Scan for the cell matching the given text and deliver its [X, Y] coordinate at center. 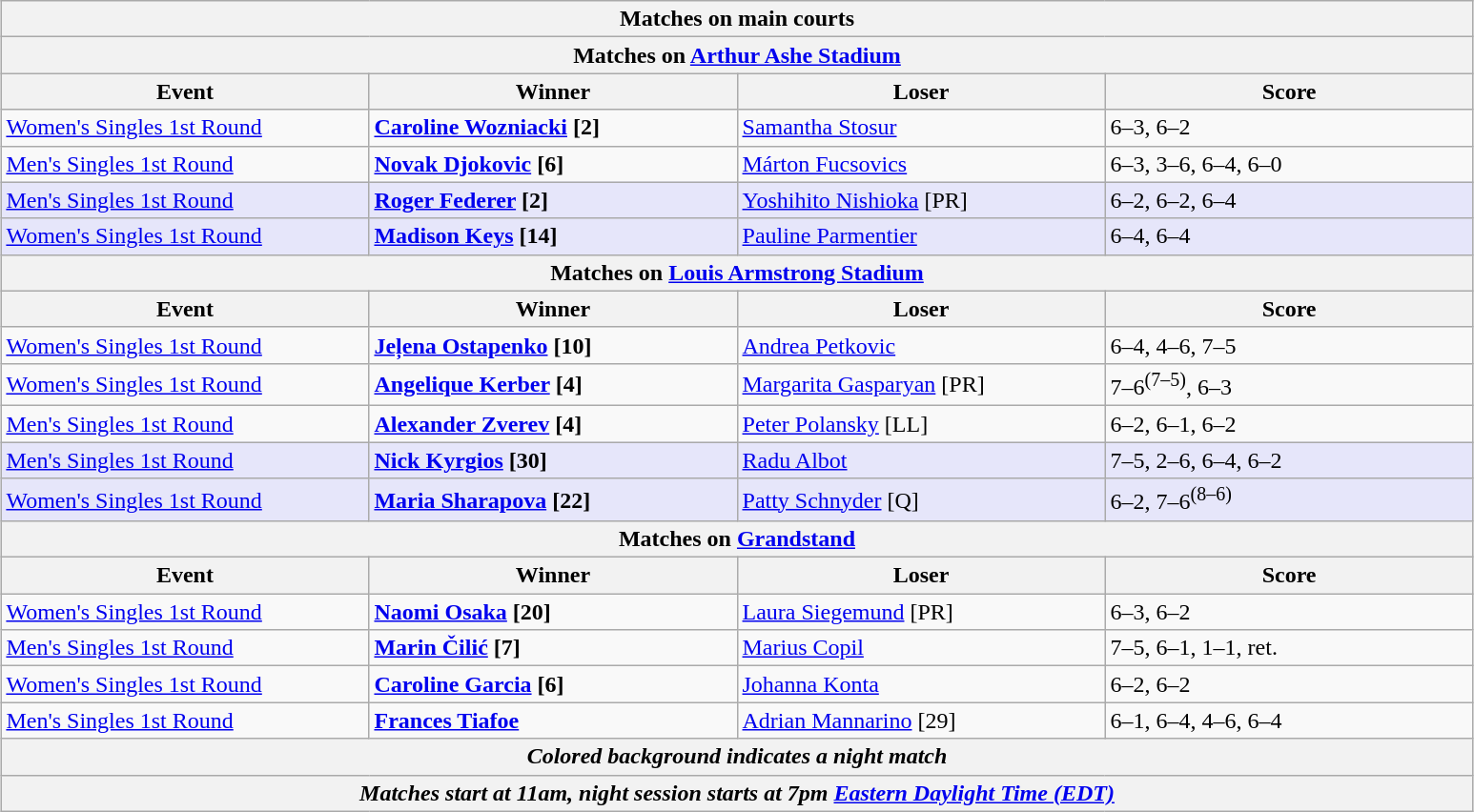
Margarita Gasparyan [PR] [921, 385]
Márton Fucsovics [921, 164]
7–6(7–5), 6–3 [1289, 385]
6–2, 7–6(8–6) [1289, 499]
6–4, 6–4 [1289, 236]
Pauline Parmentier [921, 236]
Radu Albot [921, 460]
Caroline Wozniacki [2] [553, 128]
6–2, 6–1, 6–2 [1289, 424]
Samantha Stosur [921, 128]
6–1, 6–4, 4–6, 6–4 [1289, 721]
Adrian Mannarino [29] [921, 721]
Peter Polansky [LL] [921, 424]
Matches on main courts [737, 19]
7–5, 2–6, 6–4, 6–2 [1289, 460]
Matches on Louis Armstrong Stadium [737, 273]
Yoshihito Nishioka [PR] [921, 200]
Caroline Garcia [6] [553, 684]
Roger Federer [2] [553, 200]
6–2, 6–2 [1289, 684]
6–3, 3–6, 6–4, 6–0 [1289, 164]
Alexander Zverev [4] [553, 424]
Jeļena Ostapenko [10] [553, 345]
Matches start at 11am, night session starts at 7pm Eastern Daylight Time (EDT) [737, 793]
Marin Čilić [7] [553, 648]
Matches on Grandstand [737, 539]
Matches on Arthur Ashe Stadium [737, 55]
Johanna Konta [921, 684]
Frances Tiafoe [553, 721]
6–4, 4–6, 7–5 [1289, 345]
Colored background indicates a night match [737, 757]
Madison Keys [14] [553, 236]
Marius Copil [921, 648]
Patty Schnyder [Q] [921, 499]
Novak Djokovic [6] [553, 164]
6–2, 6–2, 6–4 [1289, 200]
Nick Kyrgios [30] [553, 460]
Angelique Kerber [4] [553, 385]
Laura Siegemund [PR] [921, 612]
Maria Sharapova [22] [553, 499]
Naomi Osaka [20] [553, 612]
7–5, 6–1, 1–1, ret. [1289, 648]
Andrea Petkovic [921, 345]
